Determine the [X, Y] coordinate at the center of the cell enclosing the given text.  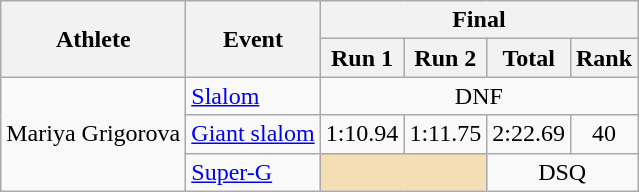
Athlete [94, 39]
Event [253, 39]
Slalom [253, 96]
Rank [604, 58]
Giant slalom [253, 134]
Super-G [253, 172]
Mariya Grigorova [94, 134]
2:22.69 [529, 134]
DNF [478, 96]
40 [604, 134]
Total [529, 58]
1:10.94 [362, 134]
Run 2 [446, 58]
1:11.75 [446, 134]
Run 1 [362, 58]
DSQ [562, 172]
Final [478, 20]
